Detect which cell encompasses the target text, then output its [x, y] center coordinate. 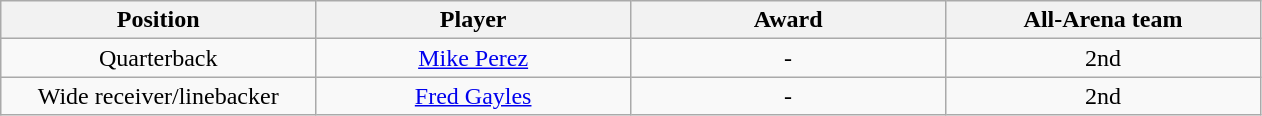
Fred Gayles [474, 96]
Award [788, 20]
Mike Perez [474, 58]
All-Arena team [1104, 20]
Position [158, 20]
Quarterback [158, 58]
Player [474, 20]
Wide receiver/linebacker [158, 96]
